Determine the (x, y) coordinate at the center of the cell enclosing the given text.  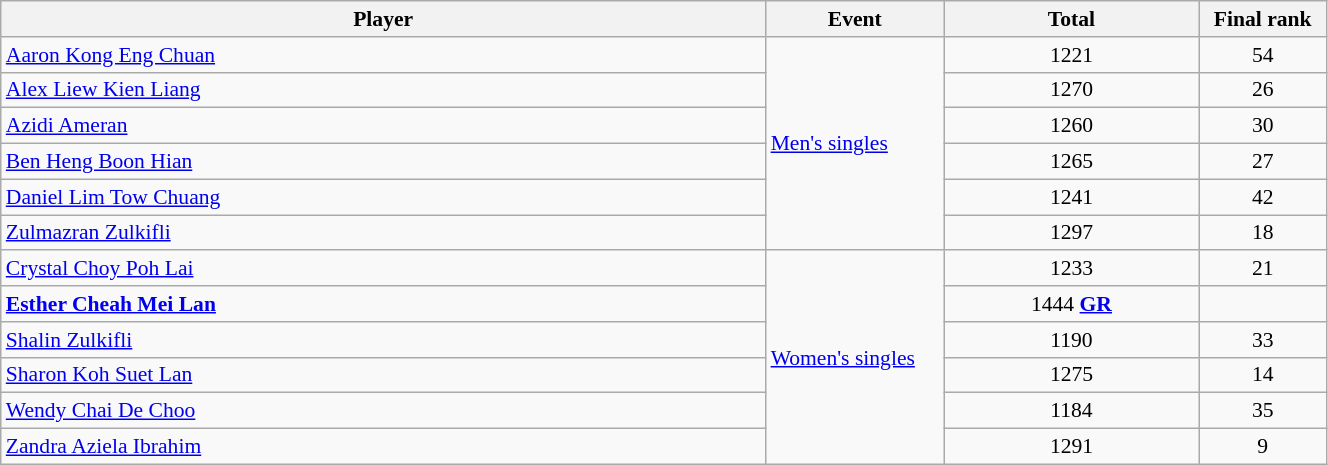
1444 GR (1072, 304)
1297 (1072, 233)
Sharon Koh Suet Lan (384, 375)
18 (1263, 233)
1260 (1072, 126)
54 (1263, 55)
Crystal Choy Poh Lai (384, 269)
1265 (1072, 162)
Alex Liew Kien Liang (384, 90)
1291 (1072, 447)
1241 (1072, 197)
Wendy Chai De Choo (384, 411)
1221 (1072, 55)
30 (1263, 126)
14 (1263, 375)
1184 (1072, 411)
1190 (1072, 340)
1270 (1072, 90)
9 (1263, 447)
33 (1263, 340)
21 (1263, 269)
1233 (1072, 269)
35 (1263, 411)
Zulmazran Zulkifli (384, 233)
27 (1263, 162)
Aaron Kong Eng Chuan (384, 55)
Men's singles (855, 144)
42 (1263, 197)
Women's singles (855, 358)
Azidi Ameran (384, 126)
Total (1072, 19)
Esther Cheah Mei Lan (384, 304)
Shalin Zulkifli (384, 340)
Player (384, 19)
Final rank (1263, 19)
Daniel Lim Tow Chuang (384, 197)
26 (1263, 90)
Ben Heng Boon Hian (384, 162)
Event (855, 19)
1275 (1072, 375)
Zandra Aziela Ibrahim (384, 447)
